Determine the [x, y] coordinate at the center of the cell enclosing the given text.  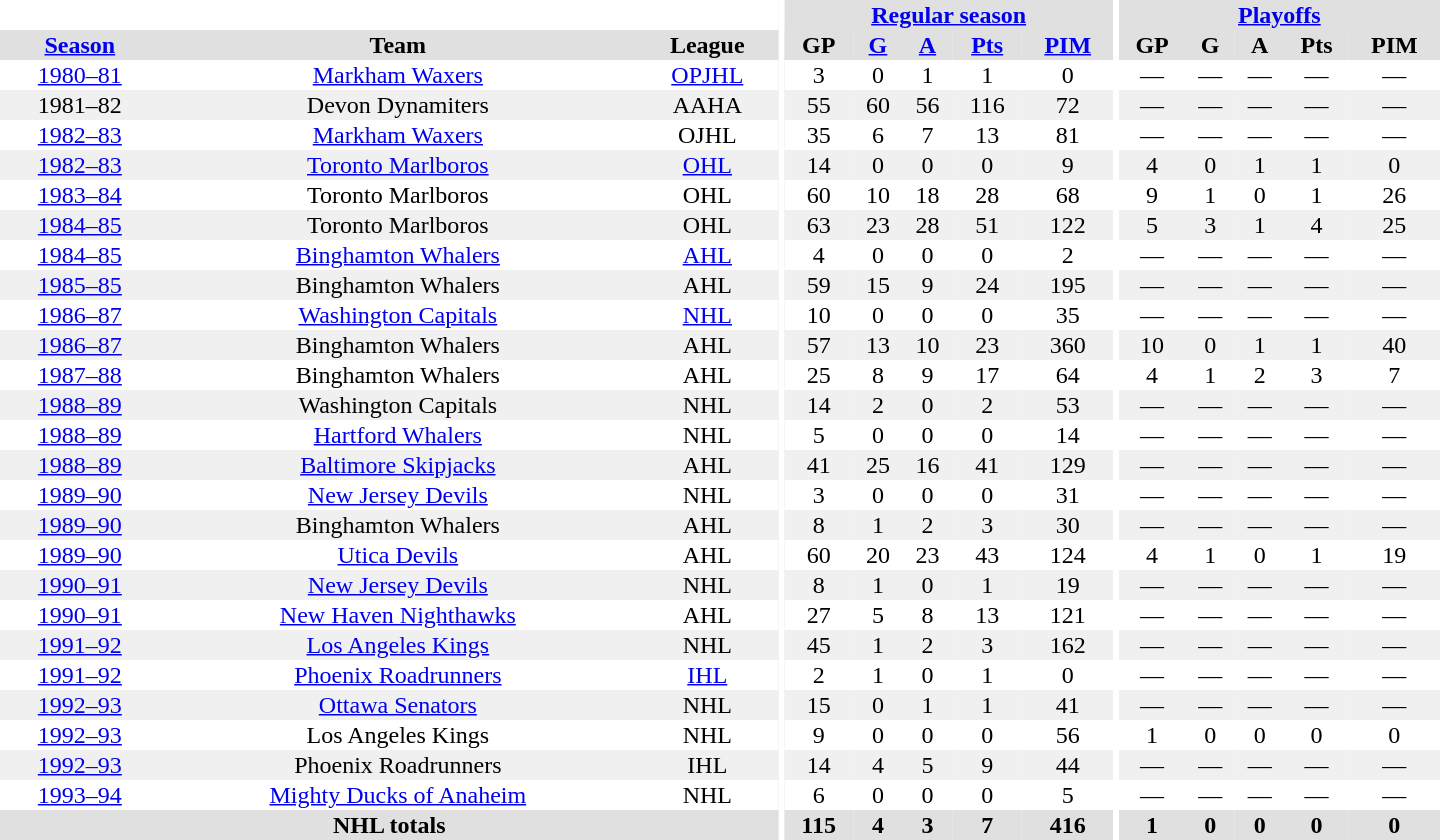
40 [1394, 345]
53 [1068, 405]
30 [1068, 525]
17 [987, 375]
Utica Devils [398, 555]
1981–82 [80, 105]
Ottawa Senators [398, 705]
72 [1068, 105]
1987–88 [80, 375]
Devon Dynamiters [398, 105]
45 [818, 645]
195 [1068, 285]
Playoffs [1280, 15]
Team [398, 45]
44 [1068, 765]
OPJHL [708, 75]
31 [1068, 495]
Baltimore Skipjacks [398, 465]
64 [1068, 375]
New Haven Nighthawks [398, 615]
115 [818, 825]
124 [1068, 555]
116 [987, 105]
129 [1068, 465]
1985–85 [80, 285]
360 [1068, 345]
Hartford Whalers [398, 435]
59 [818, 285]
57 [818, 345]
Season [80, 45]
416 [1068, 825]
68 [1068, 195]
16 [928, 465]
27 [818, 615]
League [708, 45]
63 [818, 225]
AAHA [708, 105]
55 [818, 105]
18 [928, 195]
Mighty Ducks of Anaheim [398, 795]
51 [987, 225]
Regular season [948, 15]
162 [1068, 645]
26 [1394, 195]
OJHL [708, 135]
24 [987, 285]
1980–81 [80, 75]
20 [878, 555]
43 [987, 555]
81 [1068, 135]
122 [1068, 225]
NHL totals [390, 825]
1983–84 [80, 195]
1993–94 [80, 795]
121 [1068, 615]
